Search for the cell housing the specified text and yield its (x, y) center coordinate. 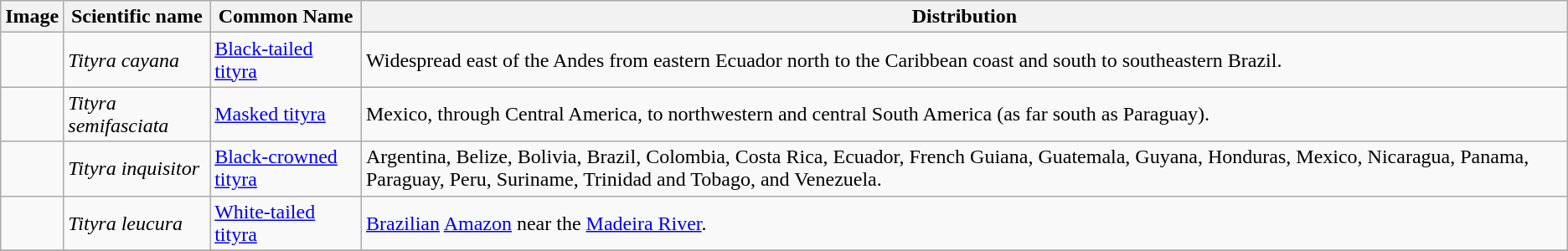
Common Name (286, 17)
Tityra cayana (137, 60)
Tityra leucura (137, 223)
Black-tailed tityra (286, 60)
Mexico, through Central America, to northwestern and central South America (as far south as Paraguay). (964, 114)
Tityra inquisitor (137, 169)
Scientific name (137, 17)
White-tailed tityra (286, 223)
Masked tityra (286, 114)
Widespread east of the Andes from eastern Ecuador north to the Caribbean coast and south to southeastern Brazil. (964, 60)
Image (32, 17)
Distribution (964, 17)
Tityra semifasciata (137, 114)
Black-crowned tityra (286, 169)
Brazilian Amazon near the Madeira River. (964, 223)
